Pinpoint the cell where the given text exists, returning its [X, Y] midpoint coordinate. 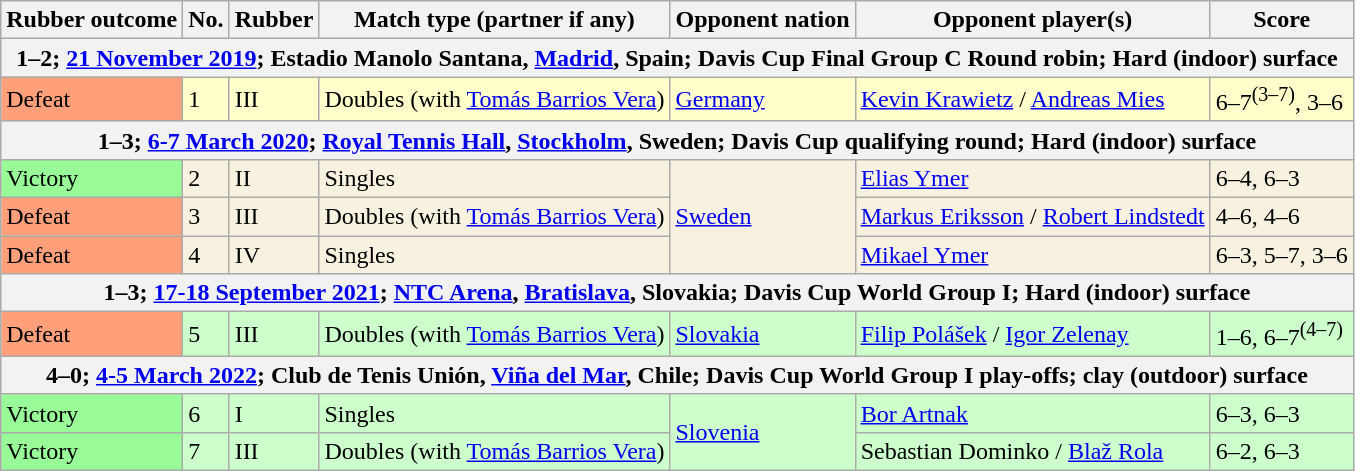
6–3, 5–7, 3–6 [1282, 255]
Germany [762, 100]
Score [1282, 20]
Bor Artnak [1032, 413]
Elias Ymer [1032, 178]
1–3; 6-7 March 2020; Royal Tennis Hall, Stockholm, Sweden; Davis Cup qualifying round; Hard (indoor) surface [677, 140]
IV [274, 255]
6 [206, 413]
No. [206, 20]
3 [206, 217]
Slovakia [762, 334]
1–6, 6–7(4–7) [1282, 334]
4 [206, 255]
Opponent player(s) [1032, 20]
1–3; 17-18 September 2021; NTC Arena, Bratislava, Slovakia; Davis Cup World Group I; Hard (indoor) surface [677, 293]
7 [206, 451]
Opponent nation [762, 20]
Markus Eriksson / Robert Lindstedt [1032, 217]
Kevin Krawietz / Andreas Mies [1032, 100]
5 [206, 334]
4–0; 4-5 March 2022; Club de Tenis Unión, Viña del Mar, Chile; Davis Cup World Group I play-offs; clay (outdoor) surface [677, 375]
Filip Polášek / Igor Zelenay [1032, 334]
6–2, 6–3 [1282, 451]
Sweden [762, 216]
6–7(3–7), 3–6 [1282, 100]
4–6, 4–6 [1282, 217]
I [274, 413]
Rubber outcome [92, 20]
Match type (partner if any) [494, 20]
Mikael Ymer [1032, 255]
Slovenia [762, 432]
II [274, 178]
Rubber [274, 20]
2 [206, 178]
6–3, 6–3 [1282, 413]
6–4, 6–3 [1282, 178]
Sebastian Dominko / Blaž Rola [1032, 451]
1 [206, 100]
1–2; 21 November 2019; Estadio Manolo Santana, Madrid, Spain; Davis Cup Final Group C Round robin; Hard (indoor) surface [677, 58]
